Extract the (X, Y) coordinate from the center of the cell holding the provided text.  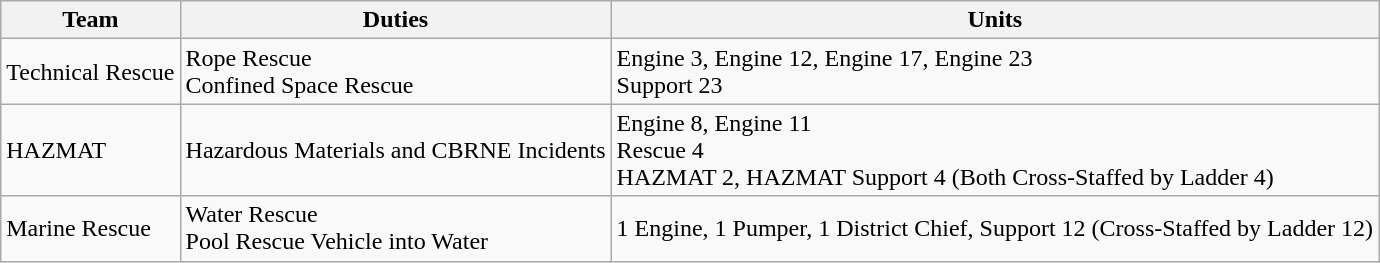
Duties (396, 20)
Marine Rescue (90, 228)
Units (995, 20)
Team (90, 20)
Water RescuePool Rescue Vehicle into Water (396, 228)
Technical Rescue (90, 72)
Engine 8, Engine 11Rescue 4HAZMAT 2, HAZMAT Support 4 (Both Cross-Staffed by Ladder 4) (995, 150)
Hazardous Materials and CBRNE Incidents (396, 150)
Rope RescueConfined Space Rescue (396, 72)
Engine 3, Engine 12, Engine 17, Engine 23Support 23 (995, 72)
HAZMAT (90, 150)
1 Engine, 1 Pumper, 1 District Chief, Support 12 (Cross-Staffed by Ladder 12) (995, 228)
